Locate the cell with the specified text and output its [x, y] center coordinate. 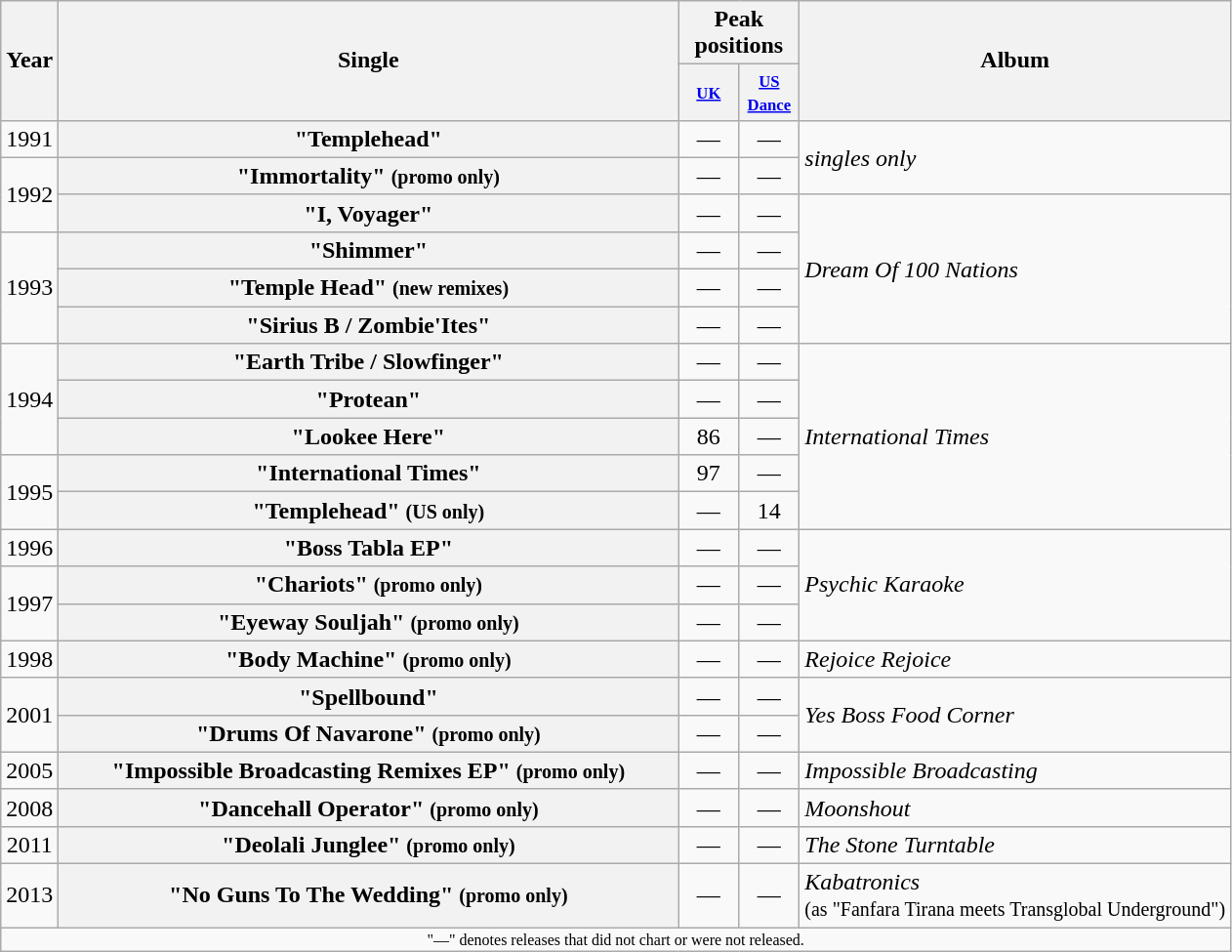
1995 [29, 492]
Dream Of 100 Nations [1015, 269]
1991 [29, 139]
"Lookee Here" [369, 436]
86 [709, 436]
"Impossible Broadcasting Remixes EP" (promo only) [369, 770]
International Times [1015, 436]
"Shimmer" [369, 250]
1993 [29, 287]
14 [769, 511]
Rejoice Rejoice [1015, 659]
"No Guns To The Wedding" (promo only) [369, 896]
"—" denotes releases that did not chart or were not released. [616, 939]
1994 [29, 399]
UK [709, 92]
Psychic Karaoke [1015, 585]
Moonshout [1015, 807]
USDance [769, 92]
1997 [29, 603]
"Protean" [369, 399]
Year [29, 61]
"Eyeway Souljah" (promo only) [369, 622]
2013 [29, 896]
2005 [29, 770]
97 [709, 474]
2008 [29, 807]
"Sirius B / Zombie'Ites" [369, 325]
The Stone Turntable [1015, 845]
"Drums Of Navarone" (promo only) [369, 733]
"Immortality" (promo only) [369, 176]
"Temple Head" (new remixes) [369, 288]
Peak positions [739, 33]
singles only [1015, 157]
Album [1015, 61]
"International Times" [369, 474]
"Templehead" (US only) [369, 511]
Single [369, 61]
"Body Machine" (promo only) [369, 659]
"Boss Tabla EP" [369, 548]
"Templehead" [369, 139]
1992 [29, 194]
Yes Boss Food Corner [1015, 715]
"Dancehall Operator" (promo only) [369, 807]
Kabatronics(as "Fanfara Tirana meets Transglobal Underground") [1015, 896]
Impossible Broadcasting [1015, 770]
2011 [29, 845]
"Deolali Junglee" (promo only) [369, 845]
"Chariots" (promo only) [369, 585]
"I, Voyager" [369, 213]
1998 [29, 659]
"Earth Tribe / Slowfinger" [369, 362]
2001 [29, 715]
"Spellbound" [369, 696]
1996 [29, 548]
